Locate the cell with the specified text and output its [X, Y] center coordinate. 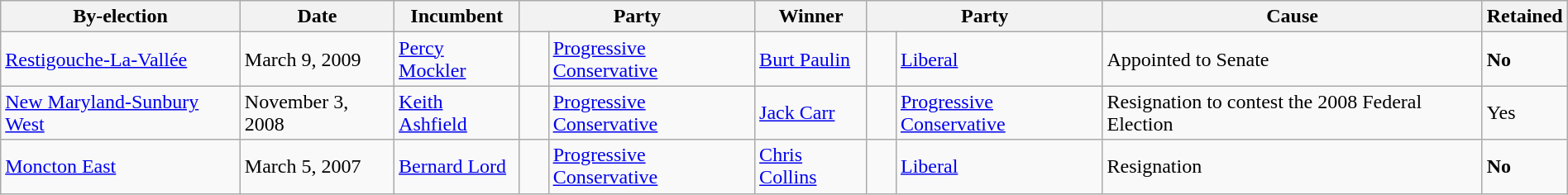
Incumbent [457, 17]
Appointed to Senate [1292, 59]
Winner [811, 17]
Percy Mockler [457, 59]
Bernard Lord [457, 167]
Date [317, 17]
Retained [1525, 17]
Resignation to contest the 2008 Federal Election [1292, 112]
November 3, 2008 [317, 112]
Keith Ashfield [457, 112]
Yes [1525, 112]
Restigouche-La-Vallée [121, 59]
March 5, 2007 [317, 167]
Moncton East [121, 167]
Chris Collins [811, 167]
By-election [121, 17]
Cause [1292, 17]
Resignation [1292, 167]
Burt Paulin [811, 59]
New Maryland-Sunbury West [121, 112]
Jack Carr [811, 112]
March 9, 2009 [317, 59]
